For the text-containing cell, return its midpoint in [x, y] coordinate format. 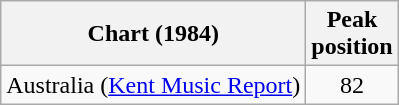
Australia (Kent Music Report) [154, 85]
82 [352, 85]
Chart (1984) [154, 34]
Peakposition [352, 34]
